Detect which cell encompasses the target text, then output its (X, Y) center coordinate. 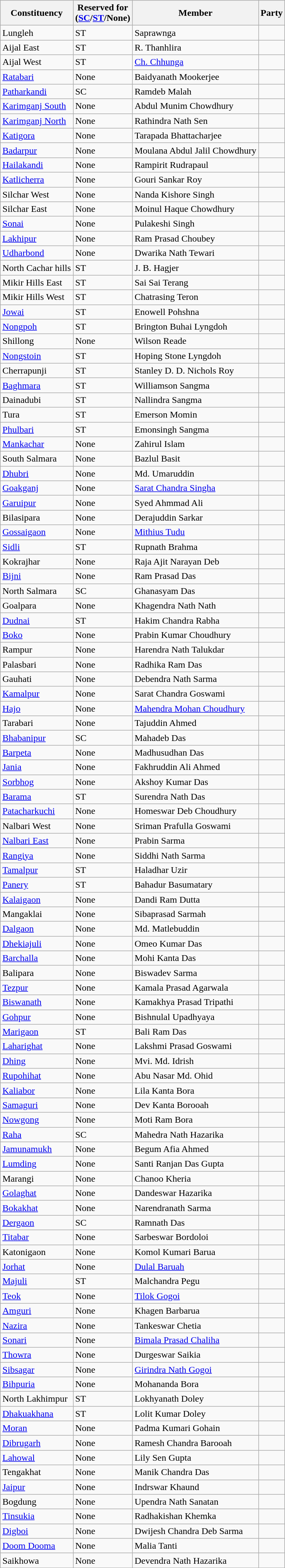
Nalbari West (37, 826)
Radhakishan Khemka (195, 1516)
Haladhar Uzir (195, 870)
Doom Dooma (37, 1546)
Sarbeswar Bordoloi (195, 1237)
Ghanasyam Das (195, 591)
Moulana Abdul Jalil Chowdhury (195, 150)
Rampirit Rudrapaul (195, 165)
Lakshmi Prasad Goswami (195, 1046)
Nanda Kishore Singh (195, 194)
Indrswar Khaund (195, 1487)
Tarabari (37, 723)
Narendranath Sarma (195, 1208)
Saikhowa (37, 1560)
Garuipur (37, 503)
Nazira (37, 1325)
Tarapada Bhattacharjee (195, 135)
Fakhruddin Ali Ahmed (195, 767)
Manik Chandra Das (195, 1472)
R. Thanhlira (195, 47)
Derajuddin Sarkar (195, 518)
Durgeswar Saikia (195, 1355)
Ram Prasad Das (195, 576)
Dhekiajuli (37, 944)
Aijal West (37, 62)
Zahirul Islam (195, 444)
Badarpur (37, 150)
Mohi Kanta Das (195, 958)
Jorhat (37, 1267)
Golaghat (37, 1193)
Raha (37, 1134)
Santi Ranjan Das Gupta (195, 1164)
Enowell Pohshna (195, 312)
Lila Kanta Bora (195, 1090)
Stanley D. D. Nichols Roy (195, 370)
Dandeswar Hazarika (195, 1193)
Sarat Chandra Singha (195, 488)
Sibaprasad Sarmah (195, 914)
Lahowal (37, 1458)
Bilasipara (37, 518)
Mahendra Mohan Choudhury (195, 709)
Kamakhya Prasad Tripathi (195, 1002)
Mahadeb Das (195, 738)
Laharighat (37, 1046)
Sriman Prafulla Goswami (195, 826)
Dwarika Nath Tewari (195, 253)
Dibrugarh (37, 1443)
Titabar (37, 1237)
Emonsingh Sangma (195, 430)
Bishnulal Upadhyaya (195, 1017)
Nalbari East (37, 841)
Mangaklai (37, 914)
Barama (37, 797)
Homeswar Deb Choudhury (195, 811)
Chatrasing Teron (195, 297)
Tamalpur (37, 870)
Moinul Haque Chowdhury (195, 209)
Chanoo Kheria (195, 1179)
Md. Matlebuddin (195, 929)
Madhusudhan Das (195, 753)
Akshoy Kumar Das (195, 782)
Prabin Kumar Choudhury (195, 635)
Lumding (37, 1164)
Komol Kumari Barua (195, 1252)
Dwijesh Chandra Deb Sarma (195, 1531)
Rangiya (37, 855)
Brington Buhai Lyngdoh (195, 326)
Rathindra Nath Sen (195, 121)
Pulakeshi Singh (195, 224)
Gohpur (37, 1017)
Dandi Ram Dutta (195, 900)
J. B. Hagjer (195, 268)
Sonari (37, 1340)
Moran (37, 1428)
Hoping Stone Lyngdoh (195, 356)
Katlicherra (37, 179)
Nongstoin (37, 356)
Dudnai (37, 620)
Baghmara (37, 385)
Shillong (37, 341)
Baidyanath Mookerjee (195, 77)
Teok (37, 1296)
Jowai (37, 312)
Saprawnga (195, 33)
Digboi (37, 1531)
Goakganj (37, 488)
Gauhati (37, 679)
Nowgong (37, 1120)
Rampur (37, 650)
Constituency (37, 13)
Md. Umaruddin (195, 474)
Patacharkuchi (37, 811)
Sai Sai Terang (195, 282)
Syed Ahmmad Ali (195, 503)
Lily Sen Gupta (195, 1458)
Jamunamukh (37, 1149)
Padma Kumari Gohain (195, 1428)
Nallindra Sangma (195, 400)
Girindra Nath Gogoi (195, 1370)
Biswanath (37, 1002)
Karimganj South (37, 106)
Mohananda Bora (195, 1384)
Member (195, 13)
Hakim Chandra Rabha (195, 620)
Mvi. Md. Idrish (195, 1061)
Majuli (37, 1281)
Kamalpur (37, 694)
South Salmara (37, 459)
Tezpur (37, 988)
Mikir Hills West (37, 297)
North Lakhimpur (37, 1399)
Bhabanipur (37, 738)
Balipara (37, 973)
Bihpuria (37, 1384)
North Cachar hills (37, 268)
Tinsukia (37, 1516)
Patharkandi (37, 91)
Mahedra Nath Hazarika (195, 1134)
Bogdung (37, 1502)
Lakhipur (37, 238)
Phulbari (37, 430)
Harendra Nath Talukdar (195, 650)
Mithius Tudu (195, 532)
Malia Tanti (195, 1546)
Thowra (37, 1355)
Abdul Munim Chowdhury (195, 106)
Tajuddin Ahmed (195, 723)
Rupnath Brahma (195, 547)
Sonai (37, 224)
Emerson Momin (195, 414)
Bimala Prasad Chaliha (195, 1340)
Dulal Baruah (195, 1267)
Dhing (37, 1061)
Tilok Gogoi (195, 1296)
Gossaigaon (37, 532)
Bali Ram Das (195, 1032)
Debendra Nath Sarma (195, 679)
Bazlul Basit (195, 459)
Sorbhog (37, 782)
Dev Kanta Borooah (195, 1105)
Prabin Sarma (195, 841)
Dalgaon (37, 929)
Dainadubi (37, 400)
Mankachar (37, 444)
Barpeta (37, 753)
Upendra Nath Sanatan (195, 1502)
Kokrajhar (37, 562)
Silchar West (37, 194)
Bokakhat (37, 1208)
Kamala Prasad Agarwala (195, 988)
Kalaigaon (37, 900)
Wilson Reade (195, 341)
Panery (37, 885)
Jaipur (37, 1487)
Dhubri (37, 474)
Tura (37, 414)
Khagendra Nath Nath (195, 606)
Siddhi Nath Sarma (195, 855)
Hailakandi (37, 165)
Ramdeb Malah (195, 91)
Lolit Kumar Doley (195, 1414)
Katonigaon (37, 1252)
Jania (37, 767)
Nongpoh (37, 326)
Abu Nasar Md. Ohid (195, 1076)
Palasbari (37, 664)
Malchandra Pegu (195, 1281)
Biswadev Sarma (195, 973)
Sibsagar (37, 1370)
Udharbond (37, 253)
Karimganj North (37, 121)
Khagen Barbarua (195, 1311)
Ramesh Chandra Barooah (195, 1443)
Ratabari (37, 77)
North Salmara (37, 591)
Reserved for(SC/ST/None) (103, 13)
Lokhyanath Doley (195, 1399)
Bijni (37, 576)
Katigora (37, 135)
Surendra Nath Das (195, 797)
Sarat Chandra Goswami (195, 694)
Barchalla (37, 958)
Marigaon (37, 1032)
Dhakuakhana (37, 1414)
Bahadur Basumatary (195, 885)
Ch. Chhunga (195, 62)
Marangi (37, 1179)
Samaguri (37, 1105)
Silchar East (37, 209)
Boko (37, 635)
Hajo (37, 709)
Dergaon (37, 1223)
Gouri Sankar Roy (195, 179)
Radhika Ram Das (195, 664)
Aijal East (37, 47)
Williamson Sangma (195, 385)
Tengakhat (37, 1472)
Devendra Nath Hazarika (195, 1560)
Ramnath Das (195, 1223)
Lungleh (37, 33)
Mikir Hills East (37, 282)
Amguri (37, 1311)
Sidli (37, 547)
Moti Ram Bora (195, 1120)
Cherrapunji (37, 370)
Raja Ajit Narayan Deb (195, 562)
Kaliabor (37, 1090)
Ram Prasad Choubey (195, 238)
Rupohihat (37, 1076)
Begum Afia Ahmed (195, 1149)
Party (271, 13)
Tankeswar Chetia (195, 1325)
Omeo Kumar Das (195, 944)
Goalpara (37, 606)
